Search for the cell housing the specified text and yield its (x, y) center coordinate. 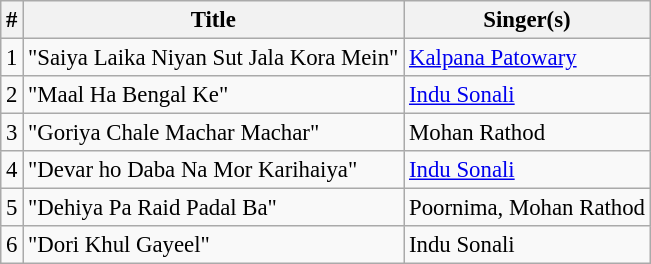
2 (12, 95)
"Maal Ha Bengal Ke" (214, 95)
6 (12, 245)
1 (12, 58)
# (12, 20)
Singer(s) (528, 20)
4 (12, 170)
3 (12, 133)
"Goriya Chale Machar Machar" (214, 133)
Title (214, 20)
"Devar ho Daba Na Mor Karihaiya" (214, 170)
"Dori Khul Gayeel" (214, 245)
"Dehiya Pa Raid Padal Ba" (214, 208)
"Saiya Laika Niyan Sut Jala Kora Mein" (214, 58)
Poornima, Mohan Rathod (528, 208)
Mohan Rathod (528, 133)
5 (12, 208)
Kalpana Patowary (528, 58)
